Scan for the cell matching the given text and deliver its (X, Y) coordinate at center. 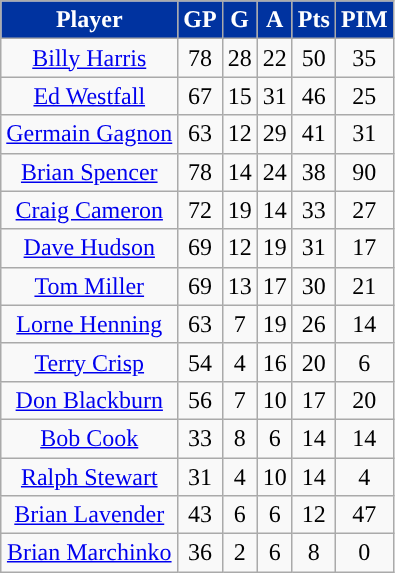
Germain Gagnon (90, 134)
90 (364, 172)
46 (314, 96)
67 (200, 96)
Ralph Stewart (90, 477)
72 (200, 210)
29 (274, 134)
47 (364, 515)
2 (240, 553)
PIM (364, 20)
50 (314, 58)
21 (364, 286)
Player (90, 20)
G (240, 20)
Pts (314, 20)
56 (200, 400)
Terry Crisp (90, 362)
22 (274, 58)
26 (314, 324)
Brian Marchinko (90, 553)
A (274, 20)
Billy Harris (90, 58)
43 (200, 515)
0 (364, 553)
15 (240, 96)
Bob Cook (90, 438)
38 (314, 172)
Dave Hudson (90, 248)
24 (274, 172)
30 (314, 286)
GP (200, 20)
27 (364, 210)
13 (240, 286)
35 (364, 58)
36 (200, 553)
Brian Spencer (90, 172)
Don Blackburn (90, 400)
Tom Miller (90, 286)
Lorne Henning (90, 324)
16 (274, 362)
25 (364, 96)
Craig Cameron (90, 210)
41 (314, 134)
Brian Lavender (90, 515)
54 (200, 362)
28 (240, 58)
Ed Westfall (90, 96)
